From the cell containing the given text, extract its center point as (X, Y) coordinate. 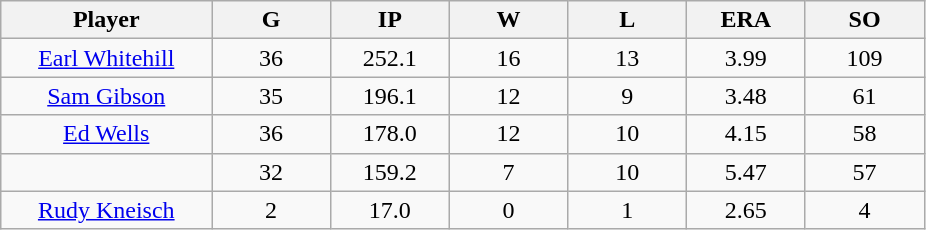
W (508, 20)
IP (390, 20)
Rudy Kneisch (106, 210)
9 (628, 96)
Earl Whitehill (106, 58)
3.48 (746, 96)
196.1 (390, 96)
178.0 (390, 134)
13 (628, 58)
2.65 (746, 210)
17.0 (390, 210)
35 (272, 96)
2 (272, 210)
57 (864, 172)
SO (864, 20)
5.47 (746, 172)
L (628, 20)
1 (628, 210)
0 (508, 210)
7 (508, 172)
Player (106, 20)
16 (508, 58)
252.1 (390, 58)
G (272, 20)
3.99 (746, 58)
109 (864, 58)
159.2 (390, 172)
58 (864, 134)
32 (272, 172)
4 (864, 210)
ERA (746, 20)
61 (864, 96)
4.15 (746, 134)
Sam Gibson (106, 96)
Ed Wells (106, 134)
